Extract the (X, Y) coordinate from the center of the cell holding the provided text.  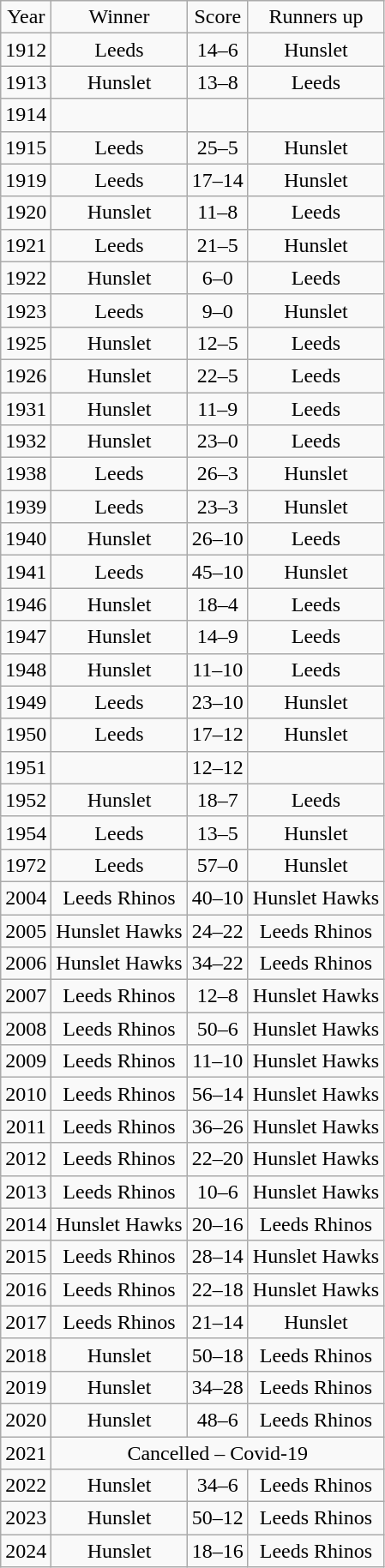
20–16 (218, 1224)
25–5 (218, 147)
1949 (26, 702)
34–6 (218, 1486)
12–8 (218, 996)
13–8 (218, 82)
2019 (26, 1387)
1923 (26, 310)
34–22 (218, 964)
24–22 (218, 930)
11–8 (218, 213)
1952 (26, 800)
2009 (26, 1061)
23–10 (218, 702)
1932 (26, 442)
50–12 (218, 1518)
18–7 (218, 800)
17–12 (218, 735)
57–0 (218, 865)
2024 (26, 1551)
9–0 (218, 310)
1920 (26, 213)
22–18 (218, 1289)
2008 (26, 1029)
1938 (26, 474)
34–28 (218, 1387)
1972 (26, 865)
2017 (26, 1322)
Runners up (316, 17)
56–14 (218, 1094)
12–5 (218, 343)
2004 (26, 898)
Score (218, 17)
48–6 (218, 1420)
2014 (26, 1224)
2013 (26, 1192)
50–6 (218, 1029)
36–26 (218, 1126)
21–5 (218, 245)
1919 (26, 180)
1950 (26, 735)
1922 (26, 278)
26–3 (218, 474)
2011 (26, 1126)
1947 (26, 637)
1926 (26, 375)
14–6 (218, 50)
1913 (26, 82)
11–9 (218, 409)
2012 (26, 1159)
1954 (26, 832)
1946 (26, 604)
18–4 (218, 604)
17–14 (218, 180)
2022 (26, 1486)
28–14 (218, 1257)
6–0 (218, 278)
1914 (26, 115)
Winner (119, 17)
1925 (26, 343)
18–16 (218, 1551)
1940 (26, 539)
1941 (26, 572)
Year (26, 17)
13–5 (218, 832)
40–10 (218, 898)
2023 (26, 1518)
26–10 (218, 539)
1912 (26, 50)
2006 (26, 964)
10–6 (218, 1192)
1948 (26, 670)
23–3 (218, 507)
14–9 (218, 637)
2016 (26, 1289)
1931 (26, 409)
2015 (26, 1257)
1921 (26, 245)
23–0 (218, 442)
1915 (26, 147)
1939 (26, 507)
1951 (26, 767)
2018 (26, 1355)
2010 (26, 1094)
21–14 (218, 1322)
2020 (26, 1420)
22–20 (218, 1159)
22–5 (218, 375)
2007 (26, 996)
12–12 (218, 767)
45–10 (218, 572)
2005 (26, 930)
Cancelled – Covid-19 (218, 1453)
2021 (26, 1453)
50–18 (218, 1355)
